Identify which cell holds the provided text, then report its (X, Y) central coordinate. 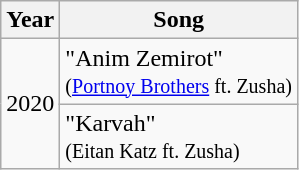
"Karvah"(Eitan Katz ft. Zusha) (179, 136)
Song (179, 20)
Year (30, 20)
"Anim Zemirot"(Portnoy Brothers ft. Zusha) (179, 72)
2020 (30, 104)
